Extract the (X, Y) coordinate from the center of the cell holding the provided text.  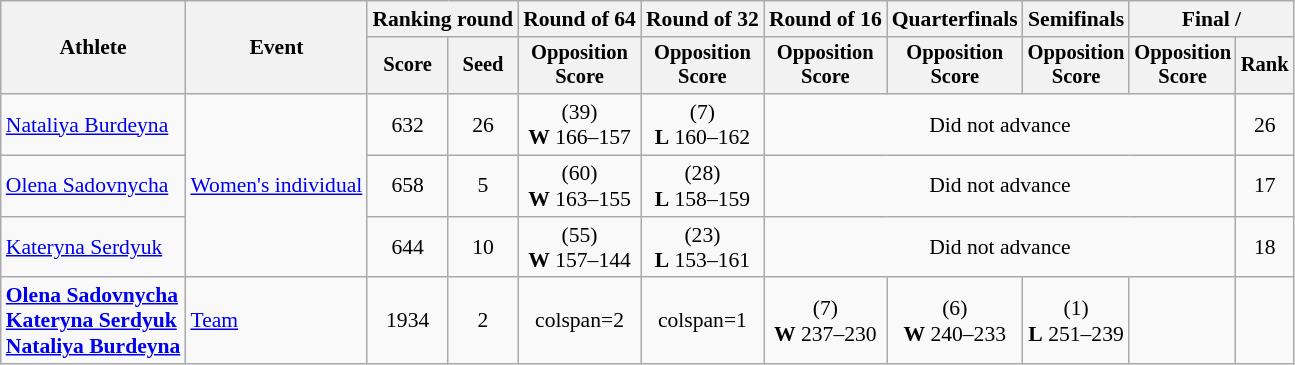
Athlete (94, 48)
2 (483, 322)
Rank (1265, 66)
Nataliya Burdeyna (94, 124)
Olena SadovnychaKateryna SerdyukNataliya Burdeyna (94, 322)
colspan=2 (580, 322)
Team (276, 322)
Seed (483, 66)
(6)W 240–233 (955, 322)
1934 (408, 322)
(7)L 160–162 (702, 124)
Women's individual (276, 186)
Kateryna Serdyuk (94, 248)
(55)W 157–144 (580, 248)
Ranking round (442, 19)
(23)L 153–161 (702, 248)
Semifinals (1076, 19)
644 (408, 248)
(39)W 166–157 (580, 124)
Round of 64 (580, 19)
Olena Sadovnycha (94, 186)
Round of 32 (702, 19)
(1)L 251–239 (1076, 322)
Round of 16 (826, 19)
632 (408, 124)
(28)L 158–159 (702, 186)
Event (276, 48)
Quarterfinals (955, 19)
Final / (1211, 19)
(60)W 163–155 (580, 186)
colspan=1 (702, 322)
10 (483, 248)
17 (1265, 186)
5 (483, 186)
(7)W 237–230 (826, 322)
658 (408, 186)
18 (1265, 248)
Score (408, 66)
